Output the [X, Y] coordinate of the center of the cell containing the given text.  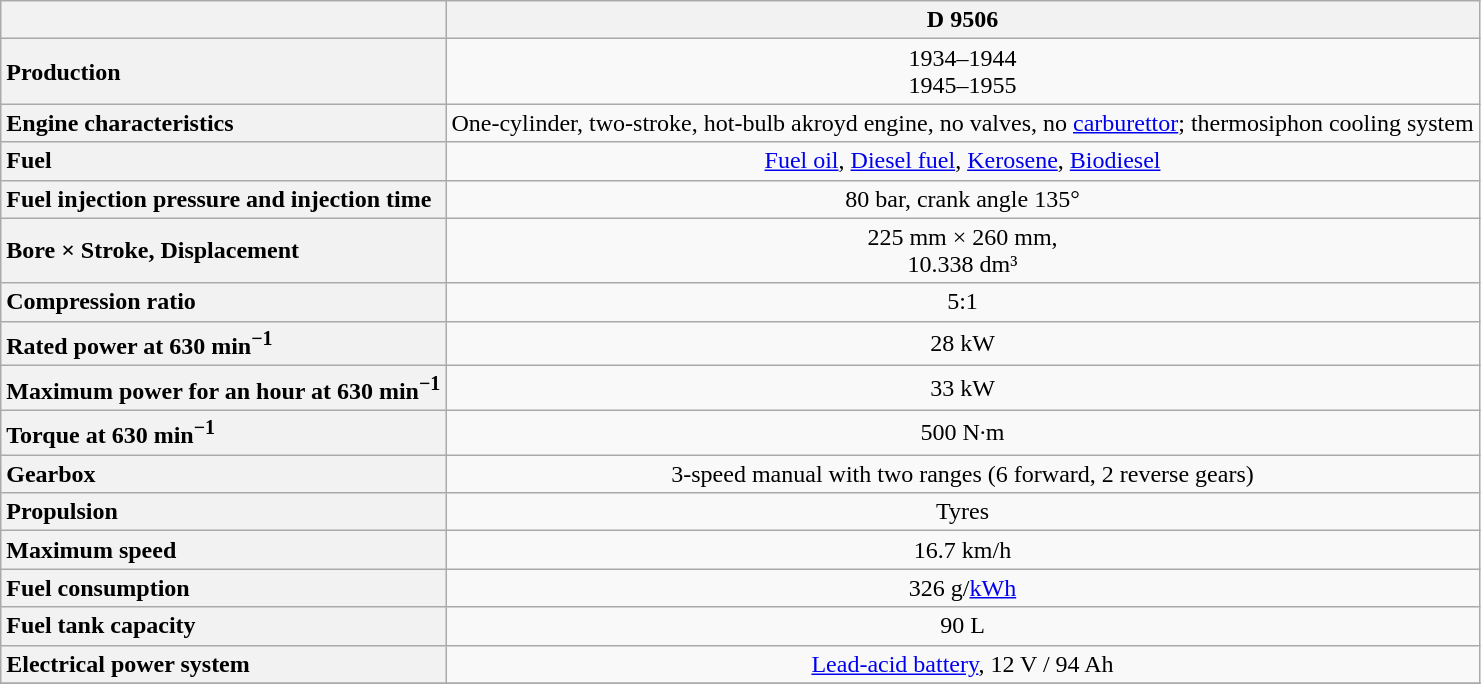
Maximum speed [224, 550]
Fuel injection pressure and injection time [224, 199]
Lead-acid battery, 12 V / 94 Ah [962, 664]
Fuel [224, 161]
Compression ratio [224, 302]
33 kW [962, 388]
90 L [962, 626]
28 kW [962, 344]
Bore × Stroke, Displacement [224, 250]
Propulsion [224, 512]
326 g/kWh [962, 588]
Tyres [962, 512]
Electrical power system [224, 664]
1934–19441945–1955 [962, 72]
Fuel oil, Diesel fuel, Kerosene, Biodiesel [962, 161]
225 mm × 260 mm,10.338 dm³ [962, 250]
Fuel consumption [224, 588]
Production [224, 72]
3-speed manual with two ranges (6 forward, 2 reverse gears) [962, 474]
500 N·m [962, 432]
5:1 [962, 302]
80 bar, crank angle 135° [962, 199]
D 9506 [962, 20]
One-cylinder, two-stroke, hot-bulb akroyd engine, no valves, no carburettor; thermosiphon cooling system [962, 123]
Fuel tank capacity [224, 626]
Rated power at 630 min−1 [224, 344]
Torque at 630 min−1 [224, 432]
Engine characteristics [224, 123]
Maximum power for an hour at 630 min−1 [224, 388]
Gearbox [224, 474]
16.7 km/h [962, 550]
